Determine the [x, y] coordinate at the center of the cell enclosing the given text.  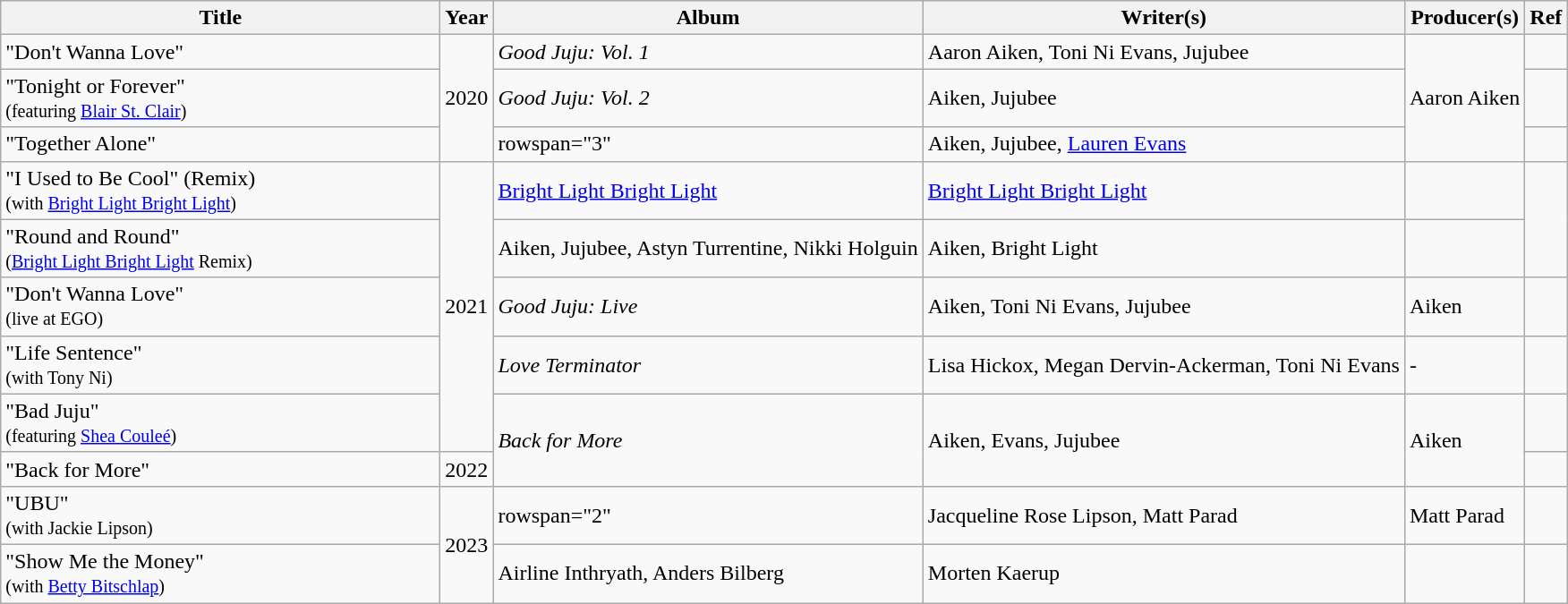
Aiken, Jujubee, Astyn Turrentine, Nikki Holguin [708, 249]
Aaron Aiken, Toni Ni Evans, Jujubee [1163, 52]
2022 [467, 469]
Aiken, Jujubee, Lauren Evans [1163, 144]
"Bad Juju"(featuring Shea Couleé) [220, 422]
Aiken, Toni Ni Evans, Jujubee [1163, 306]
Good Juju: Live [708, 306]
Aiken, Jujubee [1163, 98]
Matt Parad [1464, 515]
Year [467, 18]
Aiken, Bright Light [1163, 249]
"UBU" (with Jackie Lipson) [220, 515]
Airline Inthryath, Anders Bilberg [708, 573]
"Show Me the Money"(with Betty Bitschlap) [220, 573]
"I Used to Be Cool" (Remix)(with Bright Light Bright Light) [220, 190]
Writer(s) [1163, 18]
Good Juju: Vol. 1 [708, 52]
Producer(s) [1464, 18]
2021 [467, 306]
Back for More [708, 440]
"Life Sentence"(with Tony Ni) [220, 365]
Good Juju: Vol. 2 [708, 98]
Love Terminator [708, 365]
"Back for More" [220, 469]
"Together Alone" [220, 144]
Aiken, Evans, Jujubee [1163, 440]
2020 [467, 98]
Album [708, 18]
Title [220, 18]
"Don't Wanna Love"(live at EGO) [220, 306]
"Tonight or Forever"(featuring Blair St. Clair) [220, 98]
"Don't Wanna Love" [220, 52]
"Round and Round"(Bright Light Bright Light Remix) [220, 249]
rowspan="2" [708, 515]
2023 [467, 544]
Aaron Aiken [1464, 98]
Jacqueline Rose Lipson, Matt Parad [1163, 515]
- [1464, 365]
rowspan="3" [708, 144]
Morten Kaerup [1163, 573]
Ref [1547, 18]
Lisa Hickox, Megan Dervin-Ackerman, Toni Ni Evans [1163, 365]
